From the cell containing the given text, extract its center point as [x, y] coordinate. 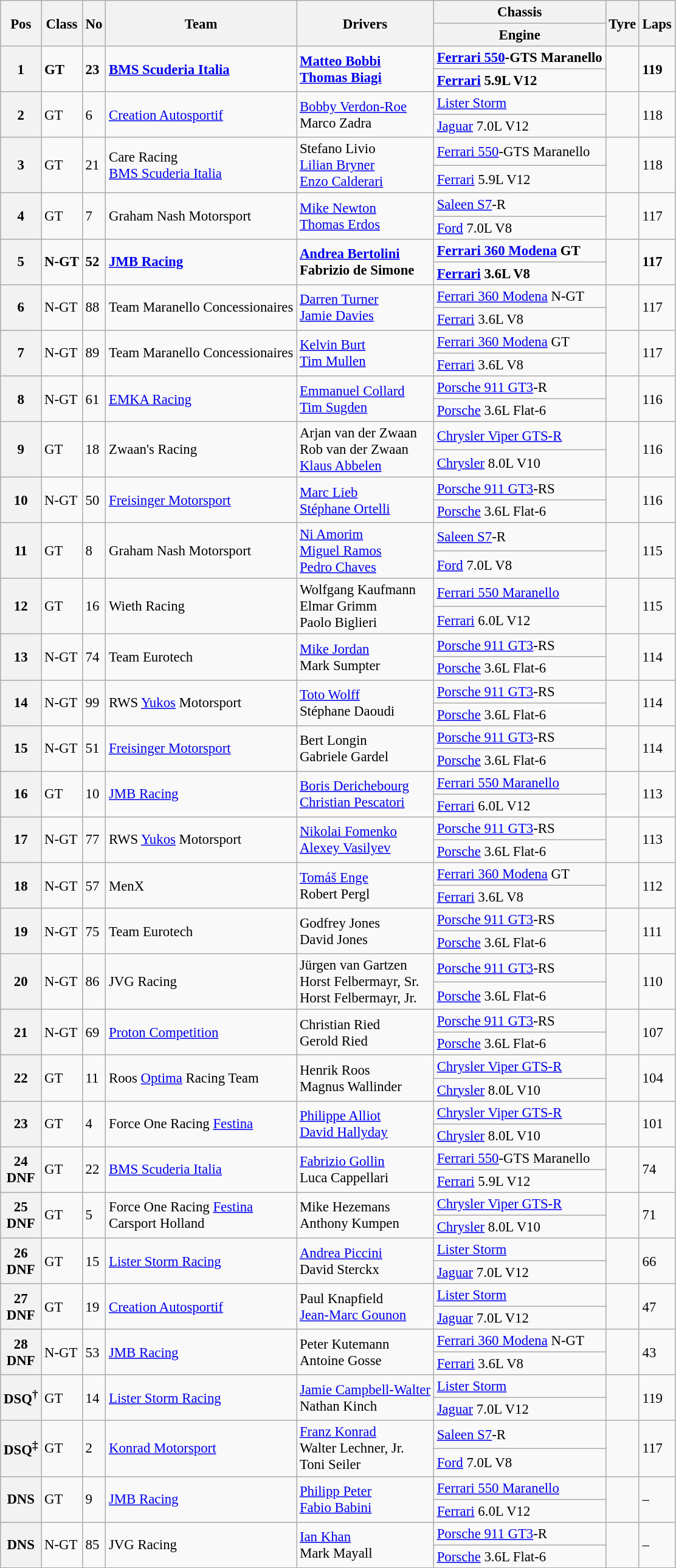
Konrad Motorsport [201, 1449]
DSQ‡ [21, 1449]
86 [94, 982]
53 [94, 1352]
Philippe Alliot David Hallyday [365, 1124]
Matteo Bobbi Thomas Biagi [365, 69]
66 [657, 1261]
Franz Konrad Walter Lechner, Jr. Toni Seiler [365, 1449]
88 [94, 307]
43 [657, 1352]
Fabrizio Gollin Luca Cappellari [365, 1169]
111 [657, 931]
26DNF [21, 1261]
3 [21, 165]
Emmanuel Collard Tim Sugden [365, 399]
Andrea Piccini David Sterckx [365, 1261]
Andrea Bertolini Fabrizio de Simone [365, 261]
28DNF [21, 1352]
13 [21, 657]
Zwaan's Racing [201, 450]
Ni Amorim Miguel Ramos Pedro Chaves [365, 551]
50 [94, 501]
Chassis [519, 12]
Christian Ried Gerold Ried [365, 1033]
Darren Turner Jamie Davies [365, 307]
DSQ† [21, 1397]
No [94, 23]
52 [94, 261]
71 [657, 1215]
Wolfgang Kaufmann Elmar Grimm Paolo Biglieri [365, 606]
Wieth Racing [201, 606]
Mike Jordan Mark Sumpter [365, 657]
Tomáš Enge Robert Pergl [365, 886]
25DNF [21, 1215]
51 [94, 748]
47 [657, 1306]
Force One Racing Festina [201, 1124]
27DNF [21, 1306]
Marc Lieb Stéphane Ortelli [365, 501]
69 [94, 1033]
Tyre [623, 23]
Mike Hezemans Anthony Kumpen [365, 1215]
77 [94, 840]
Paul Knapfield Jean-Marc Gounon [365, 1306]
Engine [519, 35]
Mike Newton Thomas Erdos [365, 216]
61 [94, 399]
Drivers [365, 23]
110 [657, 982]
Laps [657, 23]
Bert Longin Gabriele Gardel [365, 748]
Team [201, 23]
Philipp Peter Fabio Babini [365, 1499]
Henrik Roos Magnus Wallinder [365, 1078]
MenX [201, 886]
Care Racing BMS Scuderia Italia [201, 165]
12 [21, 606]
Pos [21, 23]
1 [21, 69]
Ian Khan Mark Mayall [365, 1544]
Peter Kutemann Antoine Gosse [365, 1352]
Kelvin Burt Tim Mullen [365, 354]
17 [21, 840]
99 [94, 702]
Boris Derichebourg Christian Pescatori [365, 795]
75 [94, 931]
107 [657, 1033]
Godfrey Jones David Jones [365, 931]
Nikolai Fomenko Alexey Vasilyev [365, 840]
Jürgen van Gartzen Horst Felbermayr, Sr. Horst Felbermayr, Jr. [365, 982]
101 [657, 1124]
112 [657, 886]
Jamie Campbell-Walter Nathan Kinch [365, 1397]
Arjan van der Zwaan Rob van der Zwaan Klaus Abbelen [365, 450]
EMKA Racing [201, 399]
20 [21, 982]
89 [94, 354]
Toto Wolff Stéphane Daoudi [365, 702]
Force One Racing Festina Carsport Holland [201, 1215]
24DNF [21, 1169]
85 [94, 1544]
104 [657, 1078]
Bobby Verdon-Roe Marco Zadra [365, 114]
Roos Optima Racing Team [201, 1078]
Stefano Livio Lilian Bryner Enzo Calderari [365, 165]
57 [94, 886]
Proton Competition [201, 1033]
Class [62, 23]
